Provide the [x, y] coordinate of the cell's center where the given text is located.  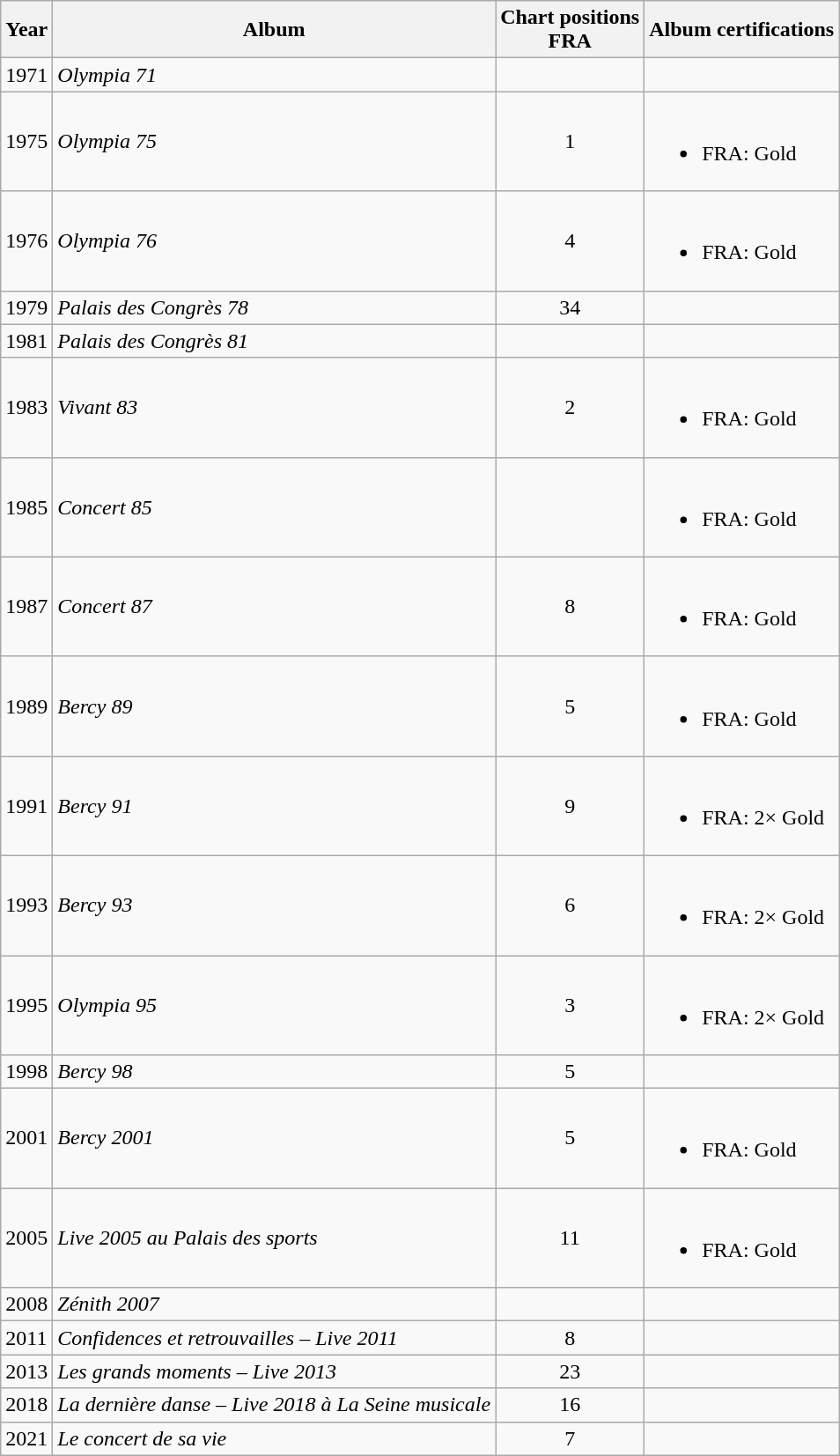
4 [571, 241]
1998 [26, 1072]
Les grands moments – Live 2013 [275, 1371]
2005 [26, 1238]
Palais des Congrès 78 [275, 307]
2021 [26, 1438]
1979 [26, 307]
1981 [26, 341]
1985 [26, 507]
1975 [26, 141]
Olympia 71 [275, 75]
7 [571, 1438]
16 [571, 1405]
Vivant 83 [275, 407]
1971 [26, 75]
Year [26, 30]
Bercy 2001 [275, 1138]
Album certifications [741, 30]
Live 2005 au Palais des sports [275, 1238]
Confidences et retrouvailles – Live 2011 [275, 1338]
Palais des Congrès 81 [275, 341]
1987 [26, 606]
2001 [26, 1138]
23 [571, 1371]
Chart positionsFRA [571, 30]
1976 [26, 241]
1995 [26, 1004]
Olympia 75 [275, 141]
1989 [26, 706]
9 [571, 805]
Bercy 89 [275, 706]
Concert 85 [275, 507]
Bercy 93 [275, 905]
6 [571, 905]
Le concert de sa vie [275, 1438]
Bercy 91 [275, 805]
1983 [26, 407]
1993 [26, 905]
34 [571, 307]
Zénith 2007 [275, 1304]
Album [275, 30]
2011 [26, 1338]
3 [571, 1004]
11 [571, 1238]
2008 [26, 1304]
2013 [26, 1371]
Olympia 76 [275, 241]
1 [571, 141]
2 [571, 407]
Olympia 95 [275, 1004]
Bercy 98 [275, 1072]
La dernière danse – Live 2018 à La Seine musicale [275, 1405]
1991 [26, 805]
Concert 87 [275, 606]
2018 [26, 1405]
